Scan for the cell matching the given text and deliver its [x, y] coordinate at center. 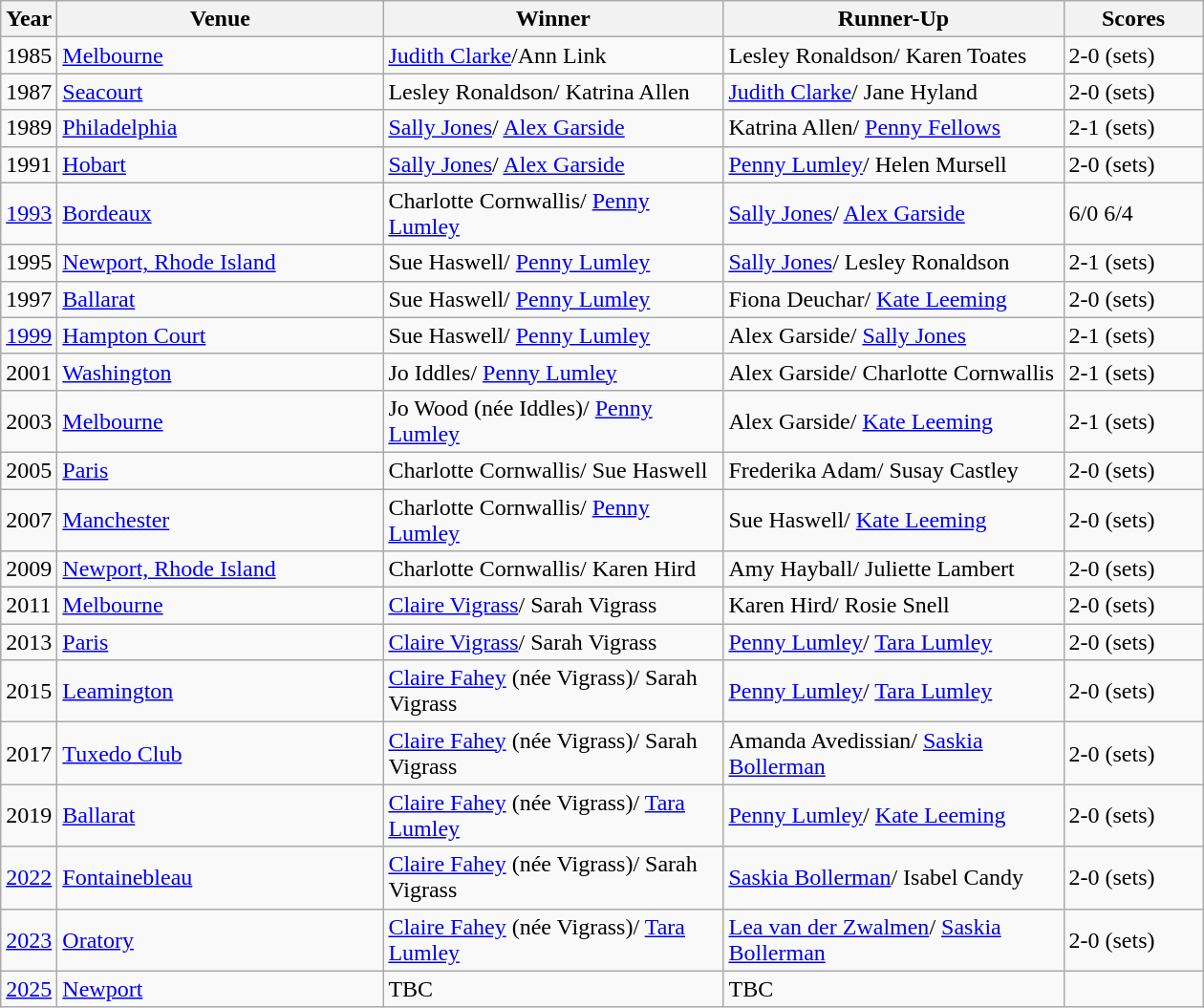
Seacourt [220, 92]
Philadelphia [220, 128]
Lea van der Zwalmen/ Saskia Bollerman [893, 940]
2022 [29, 877]
Venue [220, 19]
Karen Hird/ Rosie Snell [893, 606]
2007 [29, 520]
2011 [29, 606]
Hampton Court [220, 335]
Hobart [220, 164]
Fontainebleau [220, 877]
2003 [29, 420]
1993 [29, 214]
Alex Garside/ Sally Jones [893, 335]
1991 [29, 164]
Katrina Allen/ Penny Fellows [893, 128]
Manchester [220, 520]
Alex Garside/ Kate Leeming [893, 420]
Charlotte Cornwallis/ Karen Hird [553, 569]
Winner [553, 19]
Runner-Up [893, 19]
Alex Garside/ Charlotte Cornwallis [893, 372]
6/0 6/4 [1133, 214]
2005 [29, 470]
Fiona Deuchar/ Kate Leeming [893, 299]
Jo Wood (née Iddles)/ Penny Lumley [553, 420]
Frederika Adam/ Susay Castley [893, 470]
2019 [29, 816]
2001 [29, 372]
2015 [29, 692]
Scores [1133, 19]
2025 [29, 989]
2023 [29, 940]
1995 [29, 263]
Sally Jones/ Lesley Ronaldson [893, 263]
2009 [29, 569]
Sue Haswell/ Kate Leeming [893, 520]
1985 [29, 55]
2017 [29, 753]
Penny Lumley/ Helen Mursell [893, 164]
1997 [29, 299]
Judith Clarke/ Jane Hyland [893, 92]
Tuxedo Club [220, 753]
Judith Clarke/Ann Link [553, 55]
Lesley Ronaldson/ Katrina Allen [553, 92]
Bordeaux [220, 214]
Lesley Ronaldson/ Karen Toates [893, 55]
Amanda Avedissian/ Saskia Bollerman [893, 753]
Charlotte Cornwallis/ Sue Haswell [553, 470]
Saskia Bollerman/ Isabel Candy [893, 877]
1999 [29, 335]
Penny Lumley/ Kate Leeming [893, 816]
1987 [29, 92]
Year [29, 19]
Newport [220, 989]
Oratory [220, 940]
Leamington [220, 692]
Jo Iddles/ Penny Lumley [553, 372]
2013 [29, 642]
Washington [220, 372]
1989 [29, 128]
Amy Hayball/ Juliette Lambert [893, 569]
